Return the (x, y) coordinate for the center point of the cell that contains the specified text.  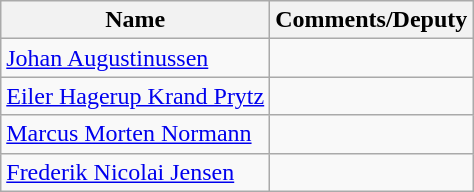
Marcus Morten Normann (136, 134)
Frederik Nicolai Jensen (136, 172)
Eiler Hagerup Krand Prytz (136, 96)
Comments/Deputy (372, 20)
Johan Augustinussen (136, 58)
Name (136, 20)
